Return (x, y) of the center of cell containing provided text 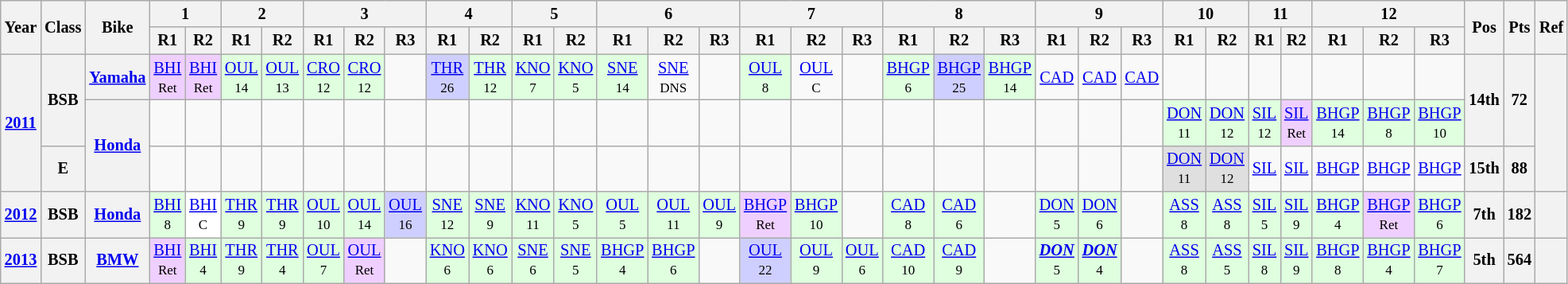
Yamaha (118, 77)
SNE6 (533, 260)
7 (811, 14)
72 (1520, 100)
THR26 (447, 77)
Year (21, 27)
SILRet (1296, 123)
BHI8 (167, 215)
15th (1484, 169)
CAD8 (908, 215)
THR12 (490, 77)
10 (1206, 14)
5 (555, 14)
Bike (118, 27)
CAD10 (908, 260)
OUL10 (323, 215)
OUL16 (405, 215)
OUL6 (862, 260)
BMW (118, 260)
BHIC (203, 215)
SNE9 (490, 215)
Ref (1551, 27)
KNO7 (533, 77)
Pts (1520, 27)
SIL5 (1264, 215)
OULRet (365, 260)
OULC (816, 77)
BHGP7 (1439, 260)
THR4 (283, 260)
2011 (21, 123)
OUL22 (765, 260)
SNE14 (622, 77)
1 (185, 14)
OUL5 (622, 215)
8 (959, 14)
SNE5 (575, 260)
2 (262, 14)
564 (1520, 260)
2013 (21, 260)
ASS5 (1227, 260)
SIL12 (1264, 123)
11 (1280, 14)
DON6 (1100, 215)
SIL8 (1264, 260)
SNE12 (447, 215)
9 (1099, 14)
OUL11 (673, 215)
6 (668, 14)
OUL8 (765, 77)
DON4 (1100, 260)
2012 (21, 215)
Class (63, 27)
88 (1520, 169)
OUL13 (283, 77)
182 (1520, 215)
KNO11 (533, 215)
SNEDNS (673, 77)
4 (469, 14)
3 (364, 14)
5th (1484, 260)
14th (1484, 100)
E (63, 169)
12 (1388, 14)
Pos (1484, 27)
OUL7 (323, 260)
CAD9 (959, 260)
7th (1484, 215)
BHI4 (203, 260)
BHGP25 (959, 77)
CAD6 (959, 215)
